Search for the cell housing the specified text and yield its [X, Y] center coordinate. 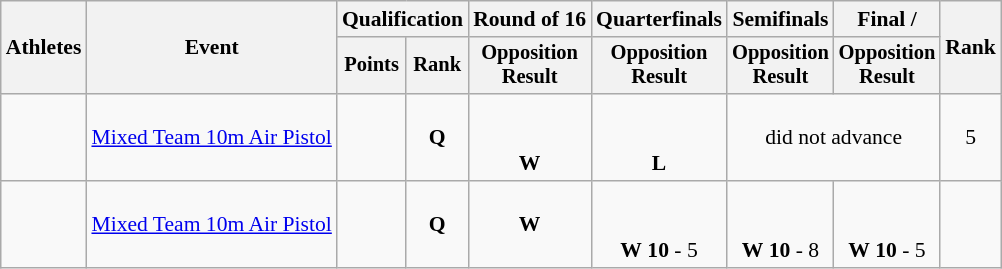
Points [372, 66]
L [659, 138]
did not advance [834, 138]
Round of 16 [530, 19]
Quarterfinals [659, 19]
W 10 - 8 [780, 224]
Event [211, 48]
Qualification [402, 19]
Athletes [44, 48]
5 [970, 138]
Semifinals [780, 19]
Final / [888, 19]
